Find where the given text appears and provide that cell's center as [x, y] coordinate. 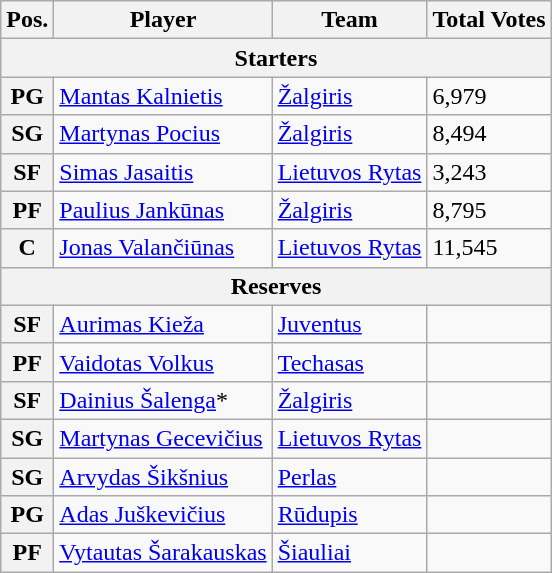
8,795 [489, 210]
Martynas Gecevičius [163, 438]
Simas Jasaitis [163, 172]
Vytautas Šarakauskas [163, 553]
6,979 [489, 96]
Vaidotas Volkus [163, 362]
Martynas Pocius [163, 134]
Juventus [350, 324]
Player [163, 20]
Jonas Valančiūnas [163, 248]
Techasas [350, 362]
8,494 [489, 134]
Team [350, 20]
Dainius Šalenga* [163, 400]
Starters [276, 58]
Total Votes [489, 20]
Pos. [28, 20]
Paulius Jankūnas [163, 210]
Perlas [350, 477]
C [28, 248]
Aurimas Kieža [163, 324]
Reserves [276, 286]
3,243 [489, 172]
Rūdupis [350, 515]
Adas Juškevičius [163, 515]
Šiauliai [350, 553]
11,545 [489, 248]
Arvydas Šikšnius [163, 477]
Mantas Kalnietis [163, 96]
